For the text-containing cell, return its midpoint in [x, y] coordinate format. 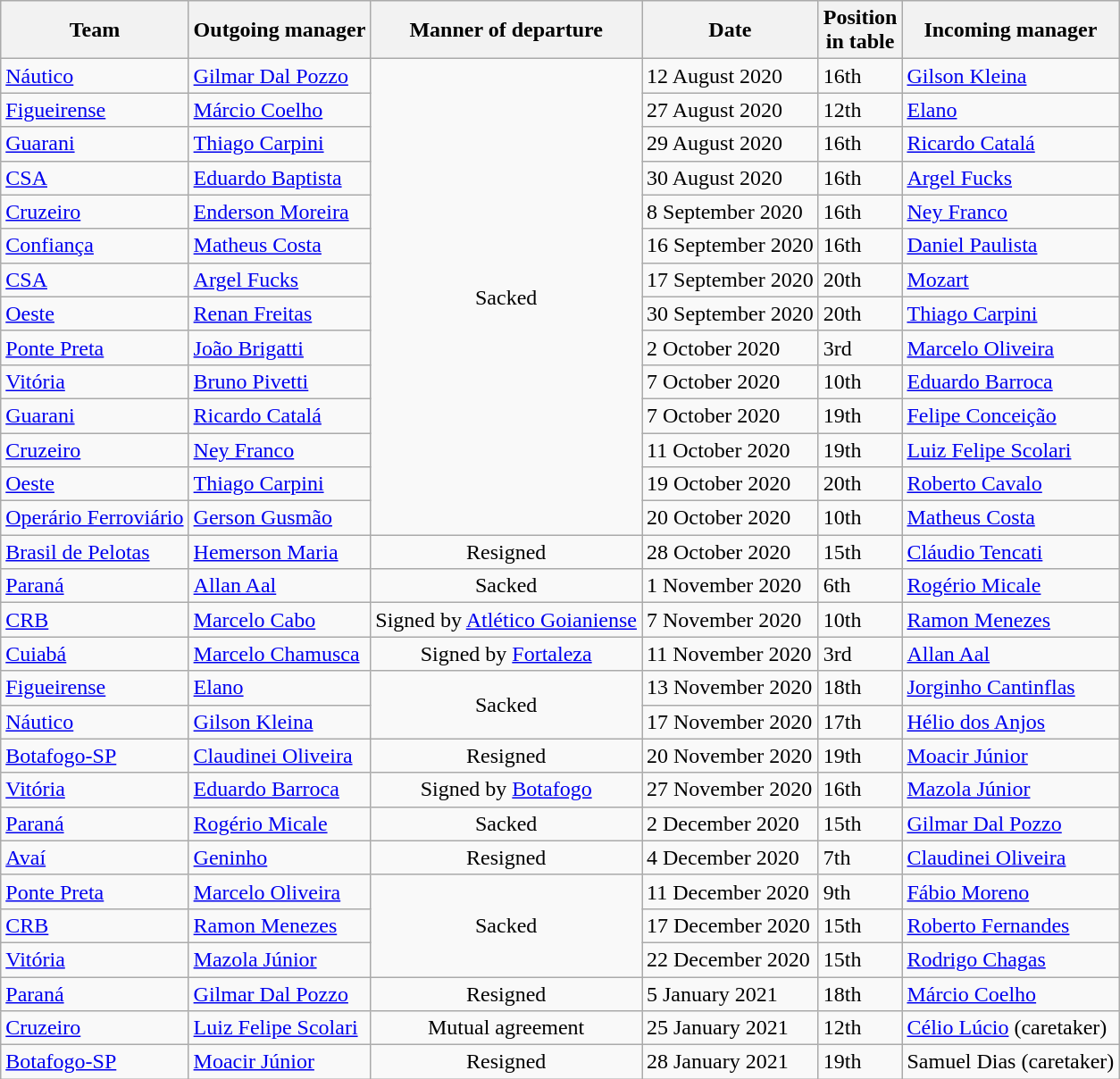
João Brigatti [280, 347]
20 October 2020 [730, 518]
22 December 2020 [730, 959]
Confiança [95, 246]
Signed by Atlético Goianiense [506, 620]
Incoming manager [1011, 30]
Avaí [95, 857]
Renan Freitas [280, 314]
Fábio Moreno [1011, 891]
Rodrigo Chagas [1011, 959]
Mutual agreement [506, 1028]
11 October 2020 [730, 449]
28 January 2021 [730, 1062]
13 November 2020 [730, 688]
Samuel Dias (caretaker) [1011, 1062]
Marcelo Chamusca [280, 654]
4 December 2020 [730, 857]
7th [860, 857]
30 September 2020 [730, 314]
Gerson Gusmão [280, 518]
19 October 2020 [730, 484]
Operário Ferroviário [95, 518]
28 October 2020 [730, 552]
Jorginho Cantinflas [1011, 688]
Team [95, 30]
Roberto Fernandes [1011, 925]
Daniel Paulista [1011, 246]
Roberto Cavalo [1011, 484]
Hélio dos Anjos [1011, 722]
17 November 2020 [730, 722]
11 December 2020 [730, 891]
7 November 2020 [730, 620]
Brasil de Pelotas [95, 552]
17 December 2020 [730, 925]
Hemerson Maria [280, 552]
Enderson Moreira [280, 212]
6th [860, 586]
5 January 2021 [730, 994]
9th [860, 891]
2 October 2020 [730, 347]
1 November 2020 [730, 586]
Célio Lúcio (caretaker) [1011, 1028]
17th [860, 722]
8 September 2020 [730, 212]
Positionin table [860, 30]
Date [730, 30]
Outgoing manager [280, 30]
Marcelo Cabo [280, 620]
11 November 2020 [730, 654]
Bruno Pivetti [280, 381]
25 January 2021 [730, 1028]
Eduardo Baptista [280, 178]
Signed by Fortaleza [506, 654]
2 December 2020 [730, 824]
17 September 2020 [730, 280]
20 November 2020 [730, 756]
Cláudio Tencati [1011, 552]
27 August 2020 [730, 110]
30 August 2020 [730, 178]
27 November 2020 [730, 790]
29 August 2020 [730, 144]
Mozart [1011, 280]
12 August 2020 [730, 76]
Manner of departure [506, 30]
Felipe Conceição [1011, 415]
Cuiabá [95, 654]
Signed by Botafogo [506, 790]
16 September 2020 [730, 246]
Geninho [280, 857]
